Detect which cell encompasses the target text, then output its [x, y] center coordinate. 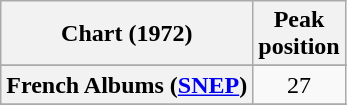
French Albums (SNEP) [127, 85]
Chart (1972) [127, 34]
Peakposition [299, 34]
27 [299, 85]
